Determine the (X, Y) coordinate at the center of the cell enclosing the given text.  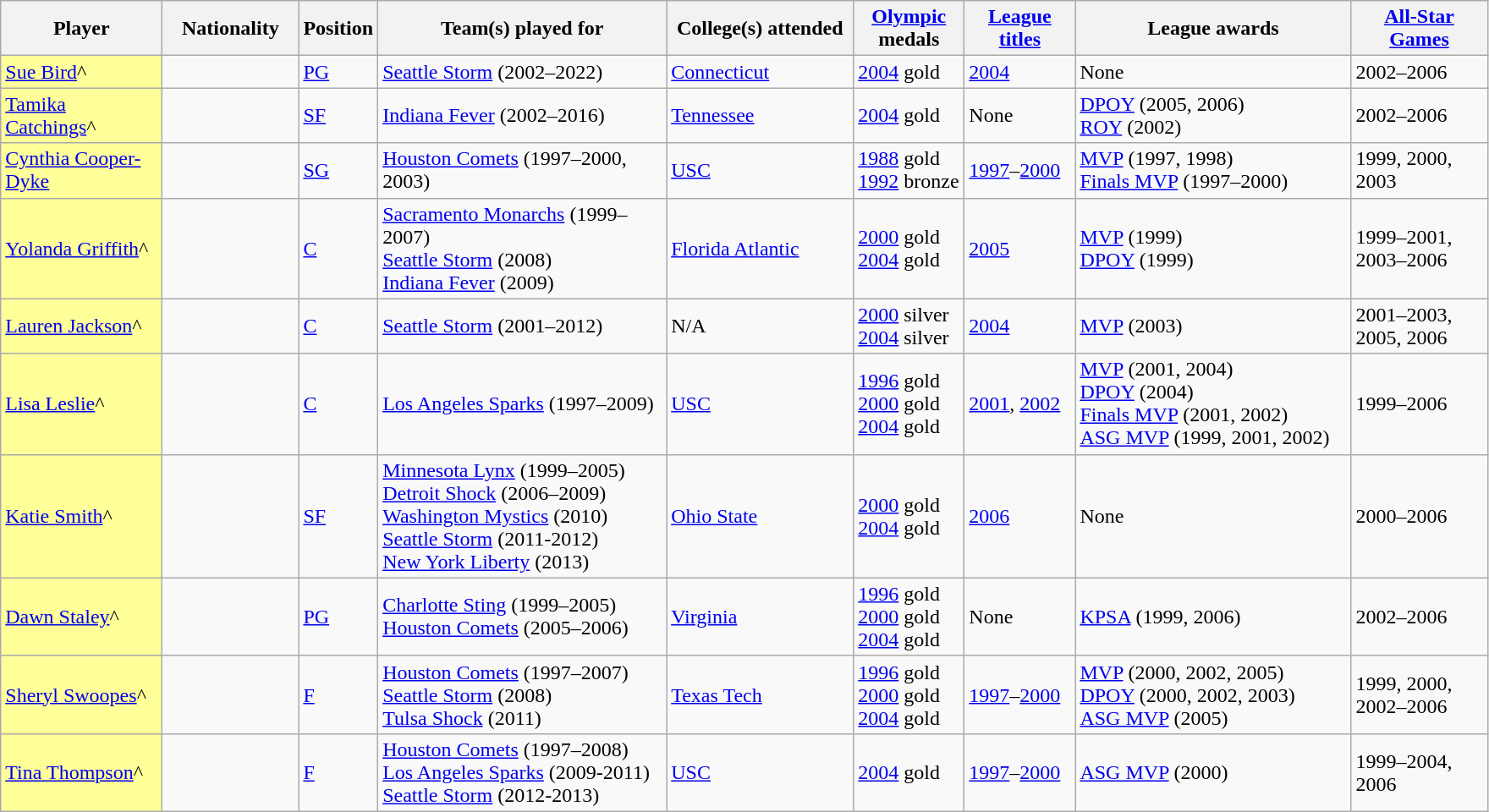
Lisa Leslie^ (81, 404)
2000 silver 2004 silver (909, 326)
Charlotte Sting (1999–2005) Houston Comets (2005–2006) (523, 617)
College(s) attended (760, 29)
1999–2001, 2003–2006 (1420, 249)
DPOY (2005, 2006) ROY (2002) (1213, 115)
Cynthia Cooper-Dyke (81, 171)
Houston Comets (1997–2007) Seattle Storm (2008) Tulsa Shock (2011) (523, 694)
MVP (2001, 2004) DPOY (2004) Finals MVP (2001, 2002) ASG MVP (1999, 2001, 2002) (1213, 404)
Indiana Fever (2002–2016) (523, 115)
Nationality (230, 29)
2001–2003, 2005, 2006 (1420, 326)
All-Star Games (1420, 29)
1999, 2000, 2002–2006 (1420, 694)
MVP (2003) (1213, 326)
Yolanda Griffith^ (81, 249)
Minnesota Lynx (1999–2005) Detroit Shock (2006–2009) Washington Mystics (2010) Seattle Storm (2011-2012) New York Liberty (2013) (523, 516)
2000–2006 (1420, 516)
2001, 2002 (1020, 404)
Seattle Storm (2002–2022) (523, 72)
MVP (1997, 1998) Finals MVP (1997–2000) (1213, 171)
Katie Smith^ (81, 516)
Texas Tech (760, 694)
1999, 2000, 2003 (1420, 171)
Houston Comets (1997–2000, 2003) (523, 171)
Olympic medals (909, 29)
Ohio State (760, 516)
Los Angeles Sparks (1997–2009) (523, 404)
League titles (1020, 29)
2006 (1020, 516)
1999–2004, 2006 (1420, 772)
Tina Thompson^ (81, 772)
League awards (1213, 29)
Dawn Staley^ (81, 617)
Houston Comets (1997–2008) Los Angeles Sparks (2009-2011) Seattle Storm (2012-2013) (523, 772)
SG (338, 171)
2005 (1020, 249)
Connecticut (760, 72)
Lauren Jackson^ (81, 326)
N/A (760, 326)
Sue Bird^ (81, 72)
Seattle Storm (2001–2012) (523, 326)
1988 gold 1992 bronze (909, 171)
Position (338, 29)
Team(s) played for (523, 29)
Florida Atlantic (760, 249)
MVP (1999)DPOY (1999) (1213, 249)
ASG MVP (2000) (1213, 772)
Sheryl Swoopes^ (81, 694)
Virginia (760, 617)
Tamika Catchings^ (81, 115)
1999–2006 (1420, 404)
KPSA (1999, 2006) (1213, 617)
Player (81, 29)
MVP (2000, 2002, 2005) DPOY (2000, 2002, 2003) ASG MVP (2005) (1213, 694)
Sacramento Monarchs (1999–2007) Seattle Storm (2008) Indiana Fever (2009) (523, 249)
Tennessee (760, 115)
